Return the (X, Y) coordinate for the center point of the cell that contains the specified text.  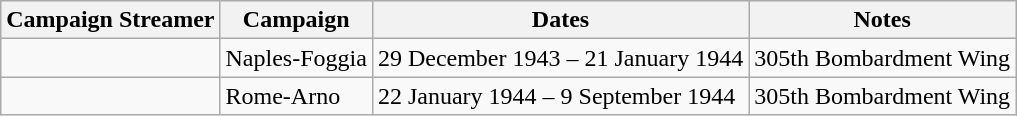
Campaign (296, 20)
Notes (882, 20)
Naples-Foggia (296, 58)
Rome-Arno (296, 96)
29 December 1943 – 21 January 1944 (560, 58)
22 January 1944 – 9 September 1944 (560, 96)
Campaign Streamer (110, 20)
Dates (560, 20)
